Find where the given text appears and provide that cell's center as [X, Y] coordinate. 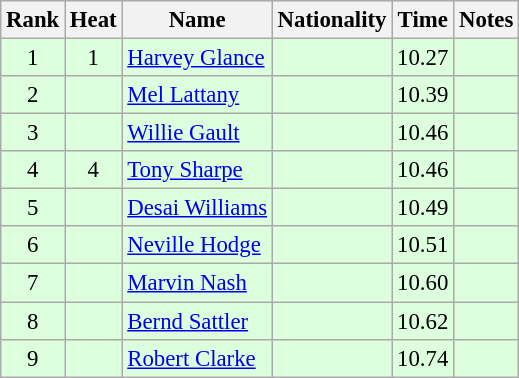
Heat [94, 20]
5 [33, 208]
10.49 [423, 208]
10.60 [423, 283]
Robert Clarke [197, 358]
10.51 [423, 245]
Rank [33, 20]
Mel Lattany [197, 95]
10.39 [423, 95]
Tony Sharpe [197, 170]
Desai Williams [197, 208]
2 [33, 95]
Name [197, 20]
Harvey Glance [197, 58]
Marvin Nash [197, 283]
10.27 [423, 58]
Bernd Sattler [197, 321]
Neville Hodge [197, 245]
Willie Gault [197, 133]
8 [33, 321]
9 [33, 358]
6 [33, 245]
7 [33, 283]
3 [33, 133]
10.74 [423, 358]
10.62 [423, 321]
Nationality [332, 20]
Notes [486, 20]
Time [423, 20]
